Pinpoint the cell where the given text exists, returning its [x, y] midpoint coordinate. 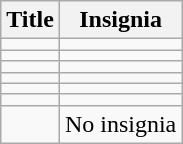
Title [30, 20]
No insignia [120, 124]
Insignia [120, 20]
